Return [x, y] of the center of cell containing provided text 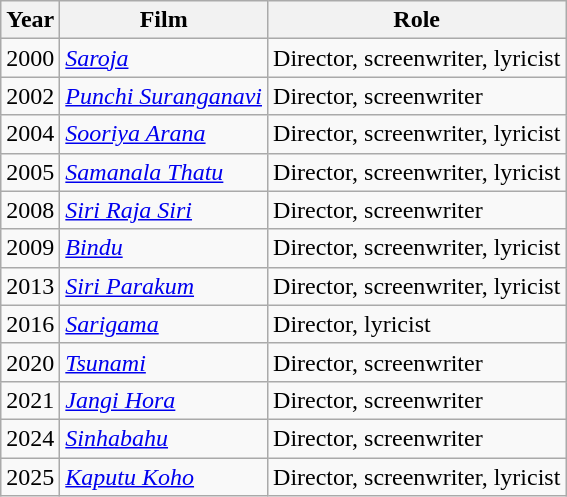
Tsunami [164, 362]
2016 [30, 324]
Saroja [164, 58]
Sooriya Arana [164, 134]
2025 [30, 477]
Kaputu Koho [164, 477]
2002 [30, 96]
Jangi Hora [164, 400]
2024 [30, 438]
2008 [30, 210]
Film [164, 20]
Samanala Thatu [164, 172]
Sinhabahu [164, 438]
2021 [30, 400]
Siri Parakum [164, 286]
2009 [30, 248]
2000 [30, 58]
2013 [30, 286]
Siri Raja Siri [164, 210]
Bindu [164, 248]
Year [30, 20]
Sarigama [164, 324]
2005 [30, 172]
2004 [30, 134]
Director, lyricist [417, 324]
Role [417, 20]
2020 [30, 362]
Punchi Suranganavi [164, 96]
